For the text-containing cell, return its midpoint in [X, Y] coordinate format. 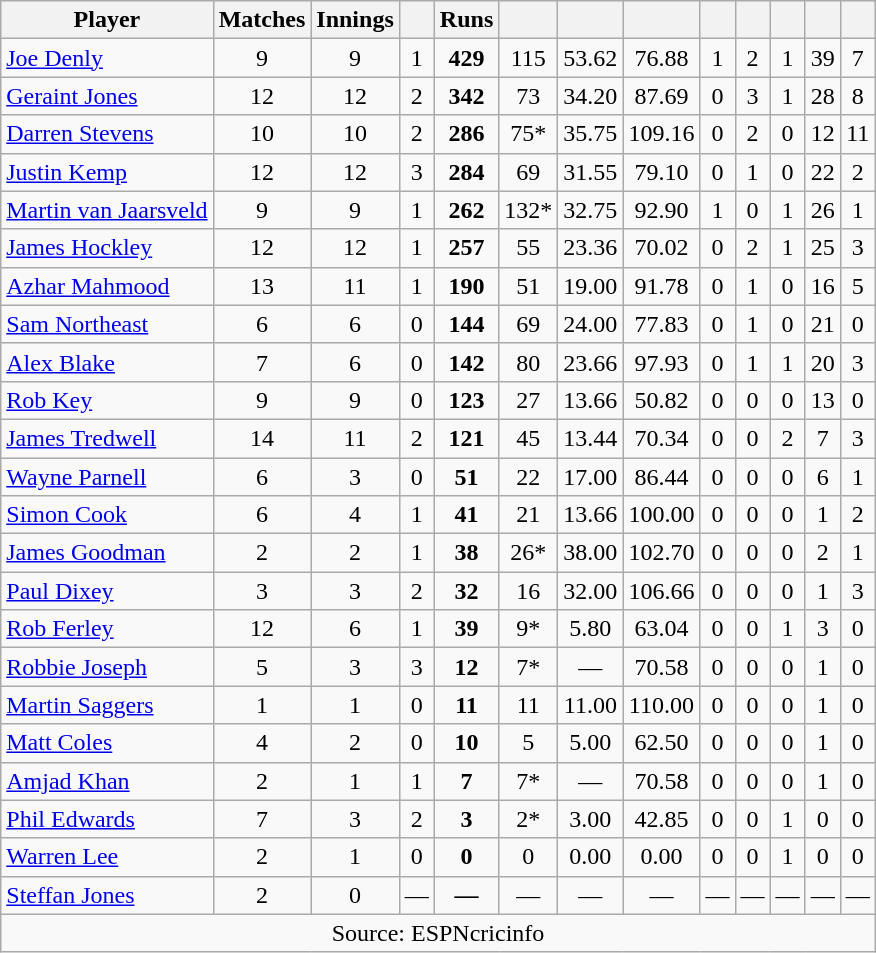
Phil Edwards [107, 819]
86.44 [662, 477]
Martin Saggers [107, 705]
97.93 [662, 362]
Amjad Khan [107, 781]
142 [466, 362]
121 [466, 438]
342 [466, 96]
2* [528, 819]
Geraint Jones [107, 96]
5.80 [590, 629]
286 [466, 134]
Martin van Jaarsveld [107, 210]
31.55 [590, 172]
144 [466, 324]
35.75 [590, 134]
Matt Coles [107, 743]
38.00 [590, 553]
Simon Cook [107, 515]
Darren Stevens [107, 134]
Paul Dixey [107, 591]
Robbie Joseph [107, 667]
Rob Ferley [107, 629]
257 [466, 248]
115 [528, 58]
55 [528, 248]
Warren Lee [107, 857]
190 [466, 286]
Alex Blake [107, 362]
79.10 [662, 172]
14 [262, 438]
45 [528, 438]
63.04 [662, 629]
23.66 [590, 362]
19.00 [590, 286]
8 [858, 96]
284 [466, 172]
91.78 [662, 286]
26 [822, 210]
9* [528, 629]
87.69 [662, 96]
77.83 [662, 324]
Wayne Parnell [107, 477]
38 [466, 553]
5.00 [590, 743]
109.16 [662, 134]
27 [528, 400]
50.82 [662, 400]
Rob Key [107, 400]
100.00 [662, 515]
Source: ESPNcricinfo [438, 933]
Steffan Jones [107, 895]
Azhar Mahmood [107, 286]
73 [528, 96]
62.50 [662, 743]
25 [822, 248]
41 [466, 515]
Runs [466, 20]
76.88 [662, 58]
Sam Northeast [107, 324]
42.85 [662, 819]
11.00 [590, 705]
13.44 [590, 438]
132* [528, 210]
80 [528, 362]
James Tredwell [107, 438]
24.00 [590, 324]
123 [466, 400]
20 [822, 362]
75* [528, 134]
34.20 [590, 96]
26* [528, 553]
70.02 [662, 248]
James Goodman [107, 553]
110.00 [662, 705]
3.00 [590, 819]
32.75 [590, 210]
17.00 [590, 477]
23.36 [590, 248]
92.90 [662, 210]
32.00 [590, 591]
32 [466, 591]
Innings [355, 20]
102.70 [662, 553]
28 [822, 96]
106.66 [662, 591]
Player [107, 20]
Matches [262, 20]
429 [466, 58]
70.34 [662, 438]
262 [466, 210]
Joe Denly [107, 58]
James Hockley [107, 248]
Justin Kemp [107, 172]
53.62 [590, 58]
